Find where the given text appears and provide that cell's center as (X, Y) coordinate. 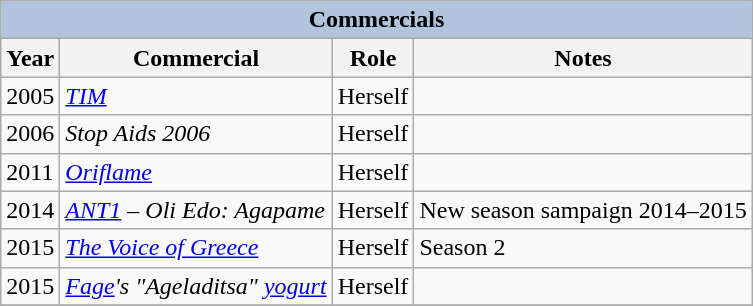
Role (373, 58)
New season sampaign 2014–2015 (583, 210)
The Voice of Greece (196, 248)
TIM (196, 96)
Oriflame (196, 172)
Notes (583, 58)
Season 2 (583, 248)
Commercial (196, 58)
ANT1 – Oli Edo: Agapame (196, 210)
2011 (30, 172)
Commercials (376, 20)
2014 (30, 210)
Year (30, 58)
Stop Aids 2006 (196, 134)
Fage's "Ageladitsa" yogurt (196, 286)
2005 (30, 96)
2006 (30, 134)
